From the cell containing the given text, extract its center point as (x, y) coordinate. 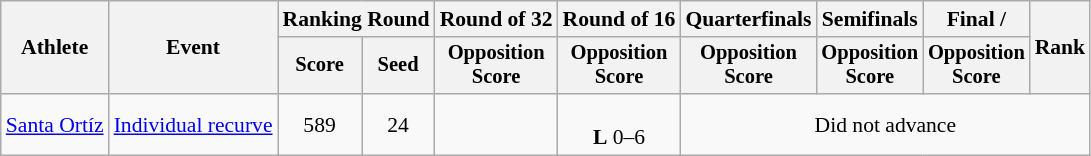
589 (320, 124)
Quarterfinals (748, 19)
Seed (398, 66)
Semifinals (870, 19)
L 0–6 (620, 124)
Event (194, 48)
Round of 16 (620, 19)
Individual recurve (194, 124)
Did not advance (885, 124)
Santa Ortíz (55, 124)
24 (398, 124)
Athlete (55, 48)
Round of 32 (496, 19)
Rank (1060, 48)
Ranking Round (356, 19)
Score (320, 66)
Final / (976, 19)
